Identify which cell holds the provided text, then report its (x, y) central coordinate. 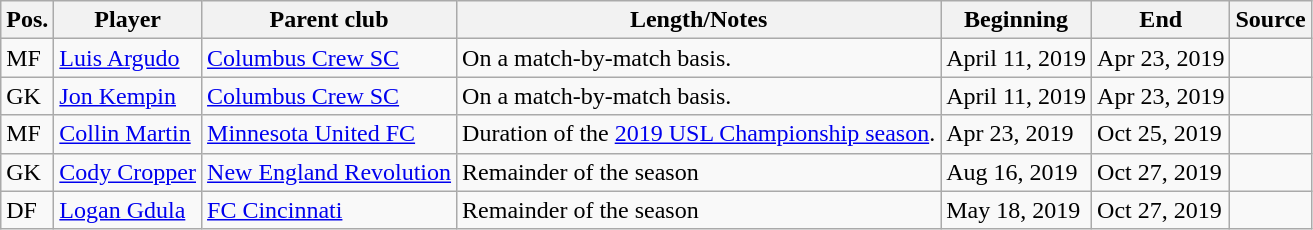
New England Revolution (330, 172)
DF (28, 210)
Cody Cropper (128, 172)
Duration of the 2019 USL Championship season. (699, 134)
Jon Kempin (128, 96)
Logan Gdula (128, 210)
FC Cincinnati (330, 210)
Beginning (1016, 20)
Source (1270, 20)
May 18, 2019 (1016, 210)
Length/Notes (699, 20)
End (1161, 20)
Minnesota United FC (330, 134)
Player (128, 20)
Pos. (28, 20)
Luis Argudo (128, 58)
Aug 16, 2019 (1016, 172)
Parent club (330, 20)
Collin Martin (128, 134)
Oct 25, 2019 (1161, 134)
